Output the [X, Y] coordinate of the center of the cell containing the given text.  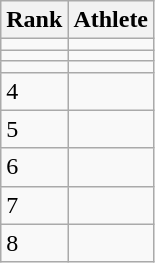
8 [34, 243]
Athlete [111, 20]
5 [34, 129]
7 [34, 205]
4 [34, 91]
Rank [34, 20]
6 [34, 167]
